Find where the given text appears and provide that cell's center as (X, Y) coordinate. 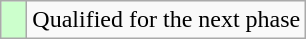
Qualified for the next phase (166, 20)
